Detect which cell encompasses the target text, then output its [x, y] center coordinate. 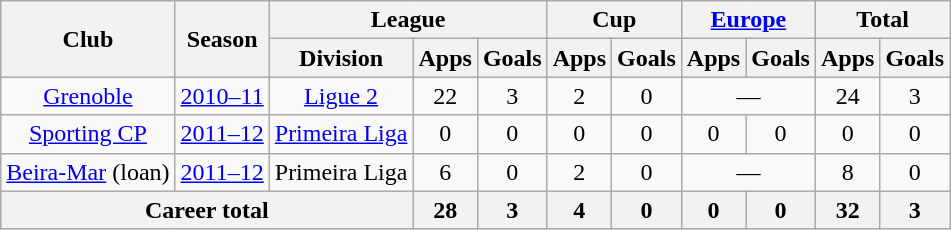
4 [579, 210]
Cup [614, 20]
6 [445, 172]
8 [847, 172]
Division [341, 58]
24 [847, 96]
22 [445, 96]
Beira-Mar (loan) [88, 172]
Club [88, 39]
League [408, 20]
28 [445, 210]
Season [222, 39]
2010–11 [222, 96]
Europe [748, 20]
Career total [207, 210]
Sporting CP [88, 134]
Grenoble [88, 96]
Total [882, 20]
Ligue 2 [341, 96]
32 [847, 210]
